For the text-containing cell, return its midpoint in [X, Y] coordinate format. 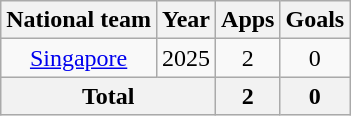
Year [186, 20]
Singapore [79, 58]
National team [79, 20]
2025 [186, 58]
Goals [315, 20]
Total [108, 96]
Apps [248, 20]
